Provide the (x, y) coordinate of the cell's center where the given text is located.  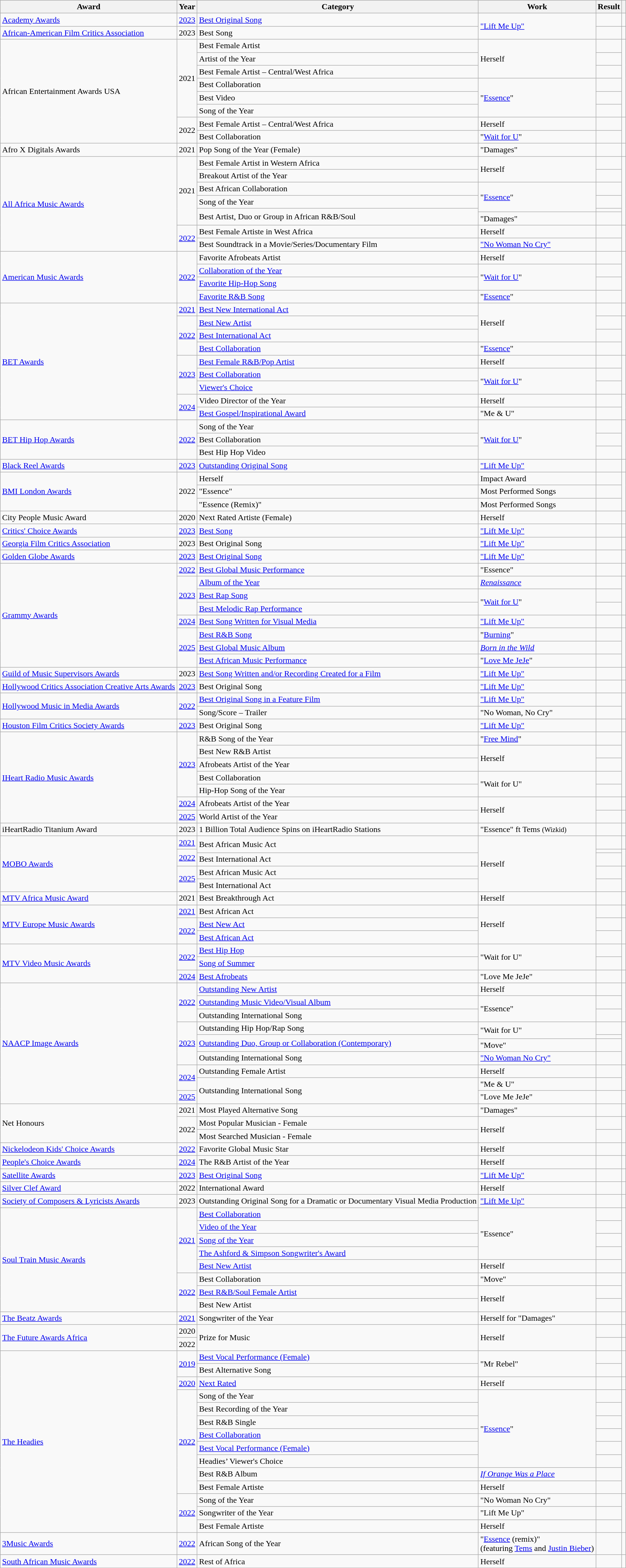
Black Reel Awards (89, 466)
Prize for Music (338, 1337)
BET Awards (89, 361)
NAACP Image Awards (89, 1043)
Georgia Film Critics Association (89, 543)
African-American Film Critics Association (89, 33)
R&B Song of the Year (338, 738)
Best Original Song in a Feature Film (338, 699)
Best Alternative Song (338, 1370)
Best Video (338, 98)
Nickelodeon Kids' Choice Awards (89, 1149)
Best Gospel/Inspirational Award (338, 414)
Best Melodic Rap Performance (338, 609)
Result (609, 7)
Favorite Afrobeats Artist (338, 258)
Headies’ Viewer's Choice (338, 1461)
People's Choice Awards (89, 1162)
"Free Mind" (537, 738)
Houston Film Critics Society Awards (89, 725)
Best Global Music Performance (338, 569)
Golden Globe Awards (89, 556)
Best Female Artiste in West Africa (338, 232)
Award (89, 7)
"Burning" (537, 635)
"Essence (Remix)" (338, 504)
Video of the Year (338, 1227)
Outstanding Duo, Group or Collaboration (Contemporary) (338, 1043)
Hollywood Music in Media Awards (89, 706)
Favorite Hip-Hop Song (338, 283)
Best African Music Performance (338, 661)
Outstanding Original Song for a Dramatic or Documentary Visual Media Production (338, 1201)
Album of the Year (338, 583)
African Song of the Year (338, 1544)
Hollywood Critics Association Creative Arts Awards (89, 686)
Guild of Music Supervisors Awards (89, 674)
IHeart Radio Music Awards (89, 777)
Outstanding Female Artist (338, 1071)
Most Popular Musician - Female (338, 1123)
MTV Video Music Awards (89, 963)
Academy Awards (89, 20)
BMI London Awards (89, 491)
Born in the Wild (537, 648)
Satellite Awards (89, 1175)
Renaissance (537, 583)
3Music Awards (89, 1544)
"No Woman, No Cry" (537, 712)
Best Soundtrack in a Movie/Series/Documentary Film (338, 245)
Net Honours (89, 1123)
Hip-Hop Song of the Year (338, 791)
Best R&B/Soul Female Artist (338, 1292)
World Artist of the Year (338, 817)
Pop Song of the Year (Female) (338, 150)
2019 (187, 1363)
"Essence (remix)" (featuring Tems and Justin Bieber) (537, 1544)
International Award (338, 1188)
Category (338, 7)
MTV Africa Music Award (89, 898)
Artist of the Year (338, 59)
Best New R&B Artist (338, 751)
MTV Europe Music Awards (89, 924)
Favorite R&B Song (338, 296)
Outstanding Original Song (338, 466)
Outstanding New Artist (338, 989)
Best Song Written and/or Recording Created for a Film (338, 674)
Breakout Artist of the Year (338, 176)
Most Played Alternative Song (338, 1110)
Impact Award (537, 478)
Best Breakthrough Act (338, 898)
Rest of Africa (338, 1561)
South African Music Awards (89, 1561)
Best Female Artist (338, 46)
"Mr Rebel" (537, 1363)
Viewer's Choice (338, 388)
Best New International Act (338, 309)
Video Director of the Year (338, 401)
Next Rated Artiste (Female) (338, 517)
The R&B Artist of the Year (338, 1162)
Song/Score – Trailer (338, 712)
MOBO Awards (89, 864)
iHeartRadio Titanium Award (89, 830)
Best Song Written for Visual Media (338, 622)
Outstanding Music Video/Visual Album (338, 1002)
Critics' Choice Awards (89, 530)
Soul Train Music Awards (89, 1260)
Best Hip Hop Video (338, 453)
Next Rated (338, 1383)
The Future Awards Africa (89, 1337)
Work (537, 7)
Silver Clef Award (89, 1188)
The Beatz Awards (89, 1318)
Favorite Global Music Star (338, 1149)
Best African Collaboration (338, 189)
Best R&B Album (338, 1474)
The Headies (89, 1441)
Best R&B Single (338, 1422)
Grammy Awards (89, 615)
"Essence" ft Tems (Wizkid) (537, 830)
BET Hip Hop Awards (89, 440)
Best R&B Song (338, 635)
African Entertainment Awards USA (89, 91)
American Music Awards (89, 277)
Collaboration of the Year (338, 270)
1 Billion Total Audience Spins on iHeartRadio Stations (338, 830)
Best Rap Song (338, 596)
Afro X Digitals Awards (89, 150)
The Ashford & Simpson Songwriter's Award (338, 1253)
Best Female Artist in Western Africa (338, 163)
Best Artist, Duo or Group in African R&B/Soul (338, 217)
Year (187, 7)
Best Global Music Album (338, 648)
Society of Composers & Lyricists Awards (89, 1201)
Most Searched Musician - Female (338, 1136)
If Orange Was a Place (537, 1474)
Best Female R&B/Pop Artist (338, 362)
Best Recording of the Year (338, 1409)
City People Music Award (89, 517)
Best Afrobeats (338, 976)
Best Hip Hop (338, 950)
Best New Act (338, 924)
Herself for "Damages" (537, 1318)
Song of Summer (338, 963)
Outstanding Hip Hop/Rap Song (338, 1028)
All Africa Music Awards (89, 204)
